Find where the given text appears and provide that cell's center as [x, y] coordinate. 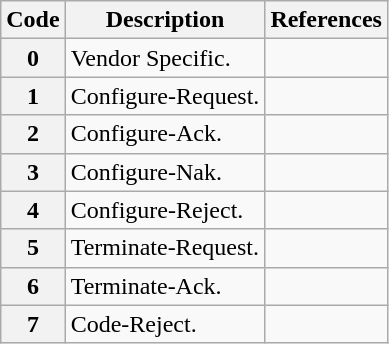
Configure-Request. [165, 96]
Terminate-Ack. [165, 286]
Code [33, 20]
7 [33, 324]
2 [33, 134]
6 [33, 286]
Description [165, 20]
3 [33, 172]
Configure-Ack. [165, 134]
Terminate-Request. [165, 248]
4 [33, 210]
References [326, 20]
5 [33, 248]
1 [33, 96]
0 [33, 58]
Code-Reject. [165, 324]
Configure-Nak. [165, 172]
Configure-Reject. [165, 210]
Vendor Specific. [165, 58]
